Identify which cell holds the provided text, then report its [x, y] central coordinate. 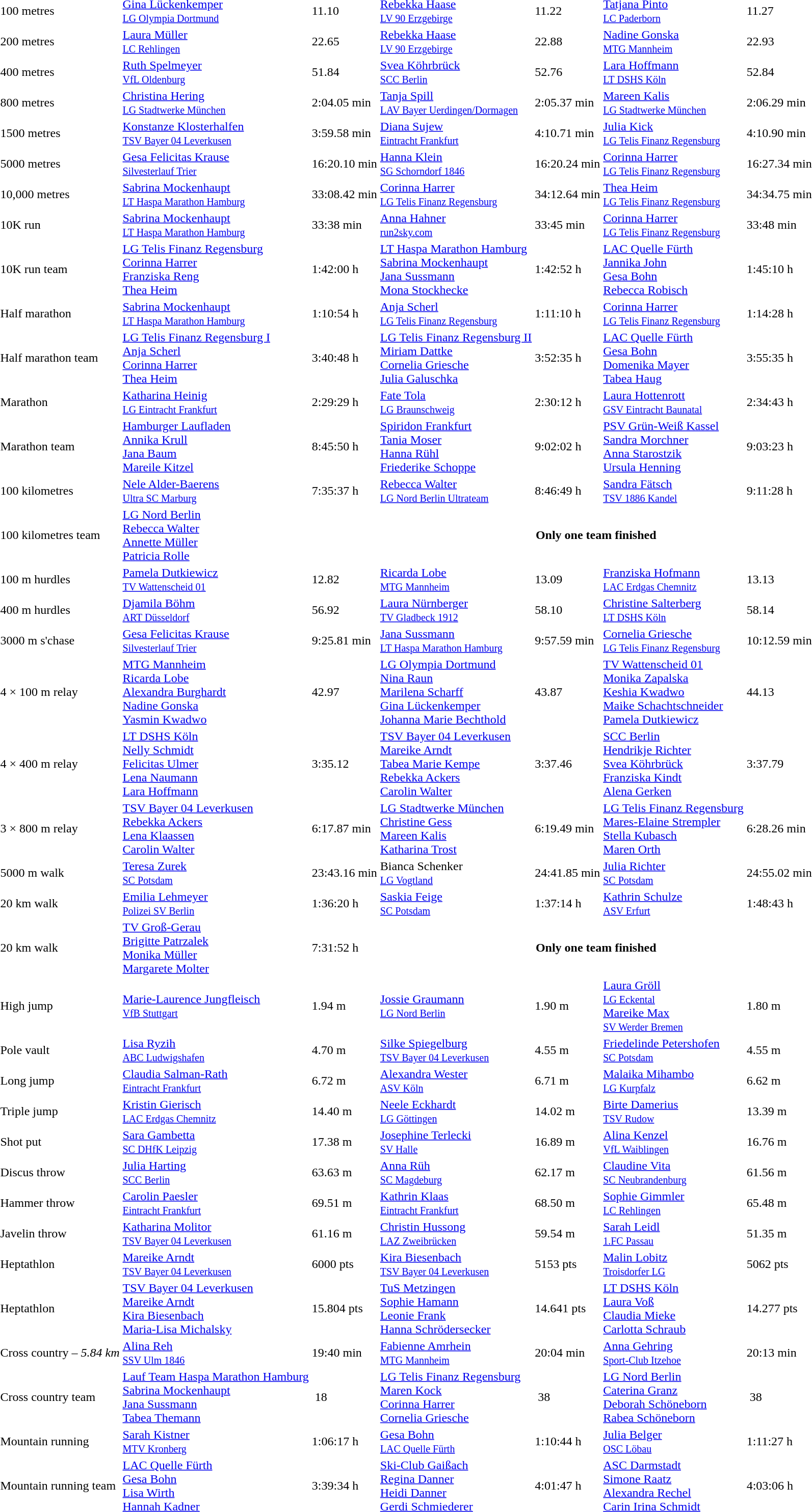
20:04 min [568, 1353]
Lisa RyzihABC Ludwigshafen [216, 1050]
3:37.46 [568, 764]
59.54 m [568, 1234]
Jana SussmannLT Haspa Marathon Hamburg [456, 641]
6.72 m [345, 1081]
Franziska HofmannLAC Erdgas Chemnitz [673, 580]
Sophie GimmlerLC Rehlingen [673, 1203]
Christina HeringLG Stadtwerke München [216, 103]
33:38 min [345, 225]
2:04.05 min [345, 103]
42.97 [345, 692]
15.804 pts [345, 1308]
Katharina HeinigLG Eintracht Frankfurt [216, 402]
16.89 m [568, 1142]
Fabienne AmrheinMTG Mannheim [456, 1353]
2:29:29 h [345, 402]
2:30:12 h [568, 402]
1:06:17 h [345, 1442]
Birte DameriusTSV Rudow [673, 1112]
Malin LobitzTroisdorfer LG [673, 1264]
3:59.58 min [345, 133]
Kathrin KlaasEintracht Frankfurt [456, 1203]
7:31:52 h [345, 948]
22.65 [345, 42]
LG Nord BerlinRebecca WalterAnnette MüllerPatricia Rolle [216, 535]
23:43.16 min [345, 873]
Spiridon FrankfurtTania MoserHanna RühlFriederike Schoppe [456, 446]
1:10:44 h [568, 1442]
7:35:37 h [345, 491]
52.76 [568, 72]
Sandra FätschTSV 1886 Kandel [673, 491]
Laura GröllLG EckentalMareike MaxSV Werder Bremen [673, 1006]
33:45 min [568, 225]
LT DSHS KölnNelly SchmidtFelicitas UlmerLena NaumannLara Hoffmann [216, 764]
9:25.81 min [345, 641]
Alina RehSSV Ulm 1846 [216, 1353]
6:19.49 min [568, 828]
34:12.64 min [568, 195]
16:20.10 min [345, 164]
Sarah Leidl1.FC Passau [673, 1234]
43.87 [568, 692]
Mareike ArndtTSV Bayer 04 Leverkusen [216, 1264]
14.02 m [568, 1112]
Anna GehringSport-Club Itzehoe [673, 1353]
Tanja SpillLAV Bayer Uerdingen/Dormagen [456, 103]
Christine SalterbergLT DSHS Köln [673, 610]
Diana SujewEintracht Frankfurt [456, 133]
LG Telis Finanz Regensburg IIMiriam DattkeCornelia GriescheJulia Galuschka [456, 358]
Svea KöhrbrückSCC Berlin [456, 72]
1:11:10 h [568, 314]
Claudia Salman-RathEintracht Frankfurt [216, 1081]
TSV Bayer 04 LeverkusenMareike ArndtKira BiesenbachMaria-Lisa Michalsky [216, 1308]
1.94 m [345, 1006]
4:10.71 min [568, 133]
Pamela DutkiewiczTV Wattenscheid 01 [216, 580]
3:52:35 h [568, 358]
Laura NürnbergerTV Gladbeck 1912 [456, 610]
58.10 [568, 610]
9:02:02 h [568, 446]
Josephine TerleckiSV Halle [456, 1142]
Lauf Team Haspa Marathon HamburgSabrina MockenhauptJana SussmannTabea Themann [216, 1397]
Ricarda LobeMTG Mannheim [456, 580]
Cornelia GriescheLG Telis Finanz Regensburg [673, 641]
LG Olympia DortmundNina RaunMarilena ScharffGina LückenkemperJohanna Marie Bechthold [456, 692]
Sara GambettaSC DHfK Leipzig [216, 1142]
Julia KickLG Telis Finanz Regensburg [673, 133]
Katharina MolitorTSV Bayer 04 Leverkusen [216, 1234]
Anja ScherlLG Telis Finanz Regensburg [456, 314]
56.92 [345, 610]
Anna RühSC Magdeburg [456, 1173]
8:45:50 h [345, 446]
LT Haspa Marathon HamburgSabrina MockenhauptJana SussmannMona Stockhecke [456, 269]
Neele EckhardtLG Göttingen [456, 1112]
LG Nord BerlinCaterina GranzDeborah SchönebornRabea Schöneborn [673, 1397]
Marie-Laurence JungfleischVfB Stuttgart [216, 1006]
Nadine GonskaMTG Mannheim [673, 42]
19:40 min [345, 1353]
13.09 [568, 580]
LG Stadtwerke MünchenChristine GessMareen KalisKatharina Trost [456, 828]
Christin HussongLAZ Zweibrücken [456, 1234]
18 [345, 1397]
Friedelinde PetershofenSC Potsdam [673, 1050]
69.51 m [345, 1203]
6:17.87 min [345, 828]
Kathrin SchulzeASV Erfurt [673, 904]
22.88 [568, 42]
3:35.12 [345, 764]
Malaika MihamboLG Kurpfalz [673, 1081]
Lara HoffmannLT DSHS Köln [673, 72]
Sarah KistnerMTV Kronberg [216, 1442]
24:41.85 min [568, 873]
17.38 m [345, 1142]
TV Groß-GerauBrigitte PatrzalekMonika MüllerMargarete Molter [216, 948]
Bianca SchenkerLG Vogtland [456, 873]
Hamburger LaufladenAnnika KrullJana BaumMareile Kitzel [216, 446]
51.84 [345, 72]
Kristin GierischLAC Erdgas Chemnitz [216, 1112]
8:46:49 h [568, 491]
Julia HartingSCC Berlin [216, 1173]
TSV Bayer 04 LeverkusenMareike ArndtTabea Marie KempeRebekka AckersCarolin Walter [456, 764]
LG Telis Finanz Regensburg IAnja ScherlCorinna HarrerThea Heim [216, 358]
PSV Grün-Weiß KasselSandra MorchnerAnna StarostzikUrsula Henning [673, 446]
LAC Quelle FürthGesa BohnDomenika MayerTabea Haug [673, 358]
9:57.59 min [568, 641]
Djamila BöhmART Düsseldorf [216, 610]
SCC BerlinHendrikje RichterSvea KöhrbrückFranziska KindtAlena Gerken [673, 764]
63.63 m [345, 1173]
LG Telis Finanz RegensburgMares-Elaine StremplerStella KubaschMaren Orth [673, 828]
Mareen KalisLG Stadtwerke München [673, 103]
6.71 m [568, 1081]
Ruth SpelmeyerVfL Oldenburg [216, 72]
LT DSHS KölnLaura VoßClaudia MiekeCarlotta Schraub [673, 1308]
Konstanze KlosterhalfenTSV Bayer 04 Leverkusen [216, 133]
1:37:14 h [568, 904]
Laura HottenrottGSV Eintracht Baunatal [673, 402]
Hanna KleinSG Schorndorf 1846 [456, 164]
14.40 m [345, 1112]
14.641 pts [568, 1308]
Claudine VitaSC Neubrandenburg [673, 1173]
Carolin PaeslerEintracht Frankfurt [216, 1203]
Alexandra WesterASV Köln [456, 1081]
1.90 m [568, 1006]
Alina KenzelVfL Waiblingen [673, 1142]
Julia BelgerOSC Löbau [673, 1442]
62.17 m [568, 1173]
LAC Quelle FürthJannika JohnGesa BohnRebecca Robisch [673, 269]
Kira BiesenbachTSV Bayer 04 Leverkusen [456, 1264]
Anna Hahnerrun2sky.com [456, 225]
5153 pts [568, 1264]
Jossie GraumannLG Nord Berlin [456, 1006]
Julia RichterSC Potsdam [673, 873]
Emilia LehmeyerPolizei SV Berlin [216, 904]
1:42:00 h [345, 269]
1:42:52 h [568, 269]
Nele Alder-BaerensUltra SC Marburg [216, 491]
6000 pts [345, 1264]
LG Telis Finanz RegensburgCorinna HarrerFranziska RengThea Heim [216, 269]
4.55 m [568, 1050]
68.50 m [568, 1203]
Rebekka HaaseLV 90 Erzgebirge [456, 42]
Silke SpiegelburgTSV Bayer 04 Leverkusen [456, 1050]
38 [568, 1397]
Saskia FeigeSC Potsdam [456, 904]
1:10:54 h [345, 314]
16:20.24 min [568, 164]
Gesa BohnLAC Quelle Fürth [456, 1442]
LG Telis Finanz RegensburgMaren KockCorinna HarrerCornelia Griesche [456, 1397]
Fate TolaLG Braunschweig [456, 402]
61.16 m [345, 1234]
Thea HeimLG Telis Finanz Regensburg [673, 195]
MTG MannheimRicarda LobeAlexandra BurghardtNadine GonskaYasmin Kwadwo [216, 692]
TuS MetzingenSophie HamannLeonie FrankHanna Schrödersecker [456, 1308]
4.70 m [345, 1050]
Laura MüllerLC Rehlingen [216, 42]
2:05.37 min [568, 103]
TV Wattenscheid 01Monika ZapalskaKeshia KwadwoMaike SchachtschneiderPamela Dutkiewicz [673, 692]
33:08.42 min [345, 195]
3:40:48 h [345, 358]
Teresa ZurekSC Potsdam [216, 873]
Rebecca WalterLG Nord Berlin Ultrateam [456, 491]
1:36:20 h [345, 904]
12.82 [345, 580]
TSV Bayer 04 LeverkusenRebekka AckersLena KlaassenCarolin Walter [216, 828]
